Determine the [X, Y] coordinate at the center of the cell enclosing the given text.  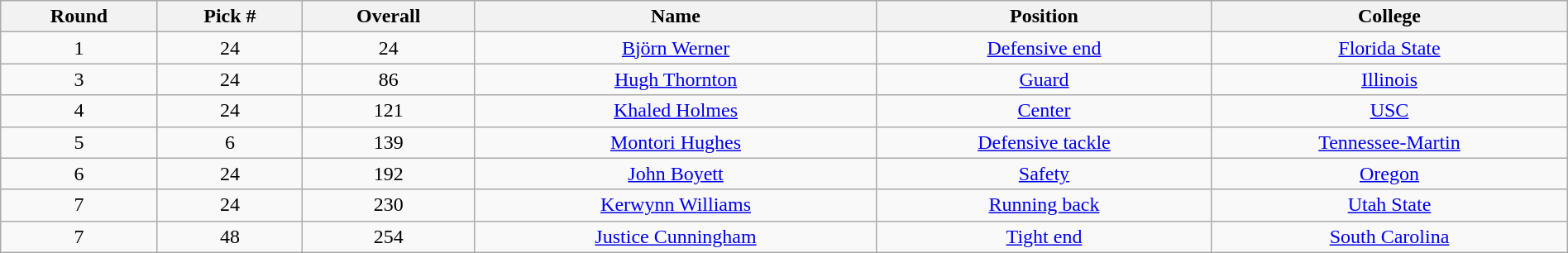
Utah State [1389, 205]
192 [389, 174]
Safety [1044, 174]
Defensive tackle [1044, 142]
Guard [1044, 79]
139 [389, 142]
Pick # [230, 17]
Round [79, 17]
South Carolina [1389, 236]
Kerwynn Williams [676, 205]
Tight end [1044, 236]
Oregon [1389, 174]
5 [79, 142]
Hugh Thornton [676, 79]
Khaled Holmes [676, 111]
Tennessee-Martin [1389, 142]
48 [230, 236]
230 [389, 205]
USC [1389, 111]
College [1389, 17]
Defensive end [1044, 48]
Björn Werner [676, 48]
121 [389, 111]
1 [79, 48]
Center [1044, 111]
Florida State [1389, 48]
Name [676, 17]
86 [389, 79]
Illinois [1389, 79]
Running back [1044, 205]
4 [79, 111]
254 [389, 236]
Overall [389, 17]
Montori Hughes [676, 142]
3 [79, 79]
John Boyett [676, 174]
Justice Cunningham [676, 236]
Position [1044, 17]
